From the cell containing the given text, extract its center point as [X, Y] coordinate. 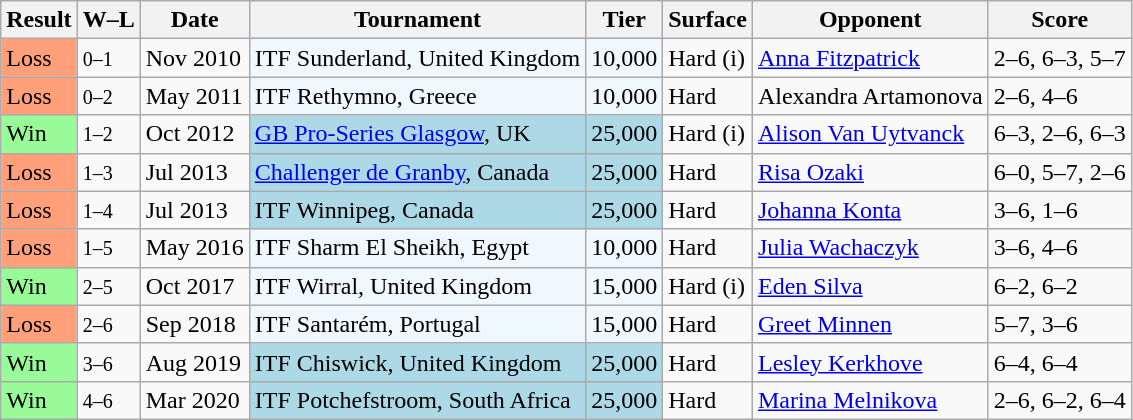
Challenger de Granby, Canada [417, 172]
ITF Rethymno, Greece [417, 96]
W–L [108, 20]
Date [194, 20]
ITF Santarém, Portugal [417, 324]
2–5 [108, 286]
2–6, 6–3, 5–7 [1060, 58]
6–0, 5–7, 2–6 [1060, 172]
ITF Potchefstroom, South Africa [417, 400]
0–1 [108, 58]
Sep 2018 [194, 324]
Anna Fitzpatrick [870, 58]
Surface [708, 20]
ITF Winnipeg, Canada [417, 210]
6–4, 6–4 [1060, 362]
3–6, 1–6 [1060, 210]
1–5 [108, 248]
Tournament [417, 20]
1–2 [108, 134]
Aug 2019 [194, 362]
Alison Van Uytvanck [870, 134]
Score [1060, 20]
ITF Chiswick, United Kingdom [417, 362]
ITF Sunderland, United Kingdom [417, 58]
1–3 [108, 172]
Opponent [870, 20]
May 2011 [194, 96]
2–6, 6–2, 6–4 [1060, 400]
4–6 [108, 400]
Johanna Konta [870, 210]
2–6, 4–6 [1060, 96]
Result [39, 20]
0–2 [108, 96]
Marina Melnikova [870, 400]
Alexandra Artamonova [870, 96]
Mar 2020 [194, 400]
GB Pro-Series Glasgow, UK [417, 134]
1–4 [108, 210]
Greet Minnen [870, 324]
Lesley Kerkhove [870, 362]
Tier [624, 20]
2–6 [108, 324]
May 2016 [194, 248]
3–6 [108, 362]
5–7, 3–6 [1060, 324]
ITF Wirral, United Kingdom [417, 286]
6–2, 6–2 [1060, 286]
Oct 2017 [194, 286]
Risa Ozaki [870, 172]
Julia Wachaczyk [870, 248]
Nov 2010 [194, 58]
6–3, 2–6, 6–3 [1060, 134]
ITF Sharm El Sheikh, Egypt [417, 248]
Oct 2012 [194, 134]
Eden Silva [870, 286]
3–6, 4–6 [1060, 248]
